Detect which cell encompasses the target text, then output its (X, Y) center coordinate. 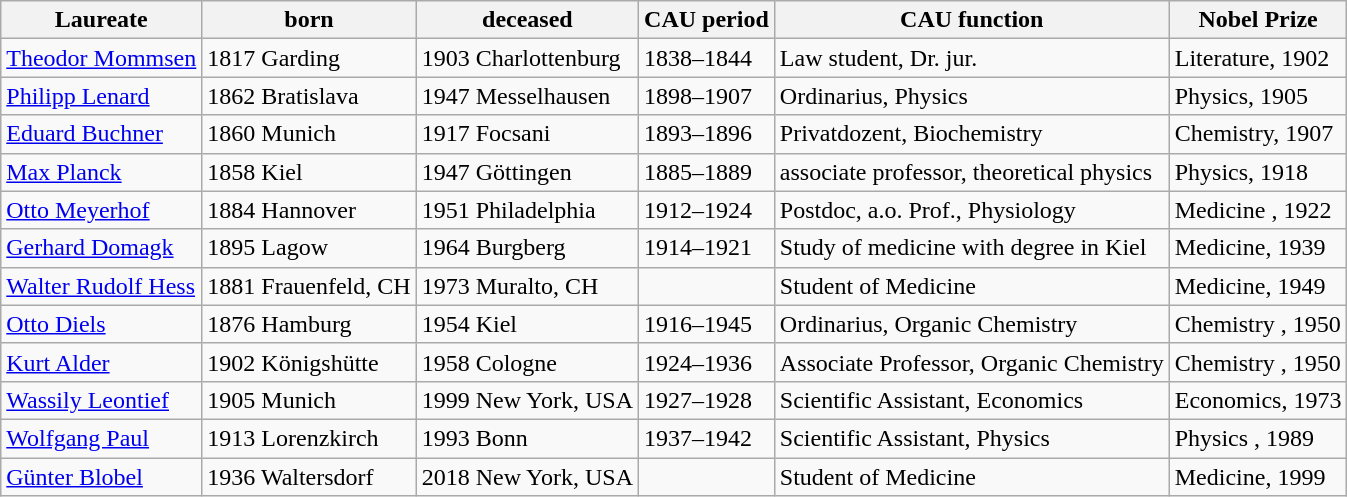
1999 New York, USA (527, 400)
Scientific Assistant, Physics (972, 438)
Medicine, 1939 (1258, 248)
1903 Charlottenburg (527, 58)
1895 Lagow (309, 248)
deceased (527, 20)
Ordinarius, Physics (972, 96)
1881 Frauenfeld, CH (309, 286)
1916–1945 (707, 324)
1947 Messelhausen (527, 96)
1993 Bonn (527, 438)
Scientific Assistant, Economics (972, 400)
1947 Göttingen (527, 172)
Max Planck (102, 172)
1927–1928 (707, 400)
Laureate (102, 20)
CAU function (972, 20)
Walter Rudolf Hess (102, 286)
1924–1936 (707, 362)
Wolfgang Paul (102, 438)
Medicine, 1999 (1258, 477)
1913 Lorenzkirch (309, 438)
Law student, Dr. jur. (972, 58)
1898–1907 (707, 96)
1914–1921 (707, 248)
Gerhard Domagk (102, 248)
1885–1889 (707, 172)
Günter Blobel (102, 477)
1958 Cologne (527, 362)
1902 Königshütte (309, 362)
1912–1924 (707, 210)
1951 Philadelphia (527, 210)
Nobel Prize (1258, 20)
Wassily Leontief (102, 400)
Kurt Alder (102, 362)
1884 Hannover (309, 210)
1838–1844 (707, 58)
Medicine, 1949 (1258, 286)
1964 Burgberg (527, 248)
1876 Hamburg (309, 324)
1954 Kiel (527, 324)
1817 Garding (309, 58)
Otto Diels (102, 324)
1937–1942 (707, 438)
Physics , 1989 (1258, 438)
Chemistry, 1907 (1258, 134)
Postdoc, a.o. Prof., Physiology (972, 210)
Medicine , 1922 (1258, 210)
Eduard Buchner (102, 134)
1860 Munich (309, 134)
Economics, 1973 (1258, 400)
Privatdozent, Biochemistry (972, 134)
Associate Professor, Organic Chemistry (972, 362)
Theodor Mommsen (102, 58)
1862 Bratislava (309, 96)
born (309, 20)
1893–1896 (707, 134)
1936 Waltersdorf (309, 477)
associate professor, theoretical physics (972, 172)
1973 Muralto, CH (527, 286)
Study of medicine with degree in Kiel (972, 248)
CAU period (707, 20)
Literature, 1902 (1258, 58)
1858 Kiel (309, 172)
Ordinarius, Organic Chemistry (972, 324)
Otto Meyerhof (102, 210)
Physics, 1918 (1258, 172)
1917 Focsani (527, 134)
Philipp Lenard (102, 96)
Physics, 1905 (1258, 96)
1905 Munich (309, 400)
2018 New York, USA (527, 477)
